Output the (X, Y) coordinate of the center of the cell containing the given text.  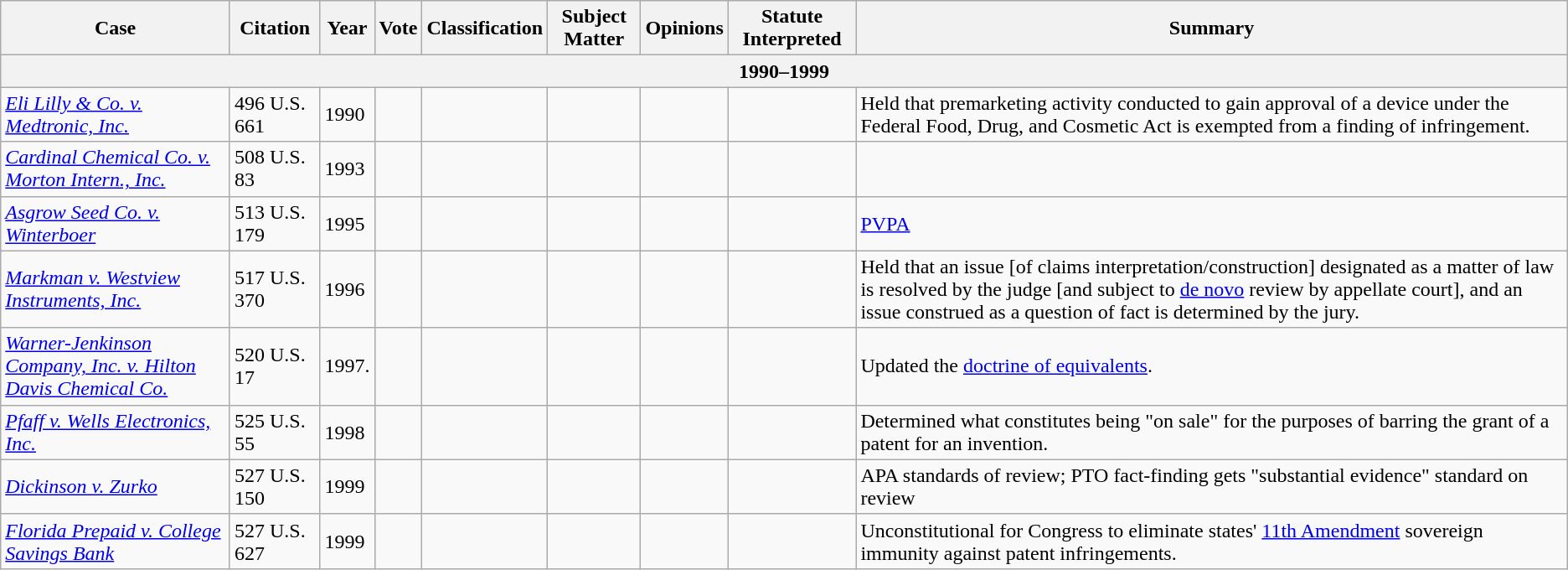
496 U.S. 661 (275, 114)
Statute Interpreted (792, 28)
Case (116, 28)
1993 (347, 169)
Citation (275, 28)
Dickinson v. Zurko (116, 486)
520 U.S. 17 (275, 366)
517 U.S. 370 (275, 289)
Summary (1211, 28)
Florida Prepaid v. College Savings Bank (116, 541)
508 U.S. 83 (275, 169)
Unconstitutional for Congress to eliminate states' 11th Amendment sovereign immunity against patent infringements. (1211, 541)
Markman v. Westview Instruments, Inc. (116, 289)
Opinions (684, 28)
Vote (399, 28)
1995 (347, 223)
525 U.S. 55 (275, 433)
Cardinal Chemical Co. v. Morton Intern., Inc. (116, 169)
Asgrow Seed Co. v. Winterboer (116, 223)
527 U.S. 150 (275, 486)
527 U.S. 627 (275, 541)
Classification (485, 28)
1990–1999 (784, 71)
1998 (347, 433)
Subject Matter (595, 28)
Pfaff v. Wells Electronics, Inc. (116, 433)
Updated the doctrine of equivalents. (1211, 366)
Determined what constitutes being "on sale" for the purposes of barring the grant of a patent for an invention. (1211, 433)
1990 (347, 114)
APA standards of review; PTO fact-finding gets "substantial evidence" standard on review (1211, 486)
Eli Lilly & Co. v. Medtronic, Inc. (116, 114)
1997. (347, 366)
PVPA (1211, 223)
Year (347, 28)
Warner-Jenkinson Company, Inc. v. Hilton Davis Chemical Co. (116, 366)
1996 (347, 289)
513 U.S. 179 (275, 223)
